Capture the cell that displays the provided text and extract its [X, Y] central coordinate. 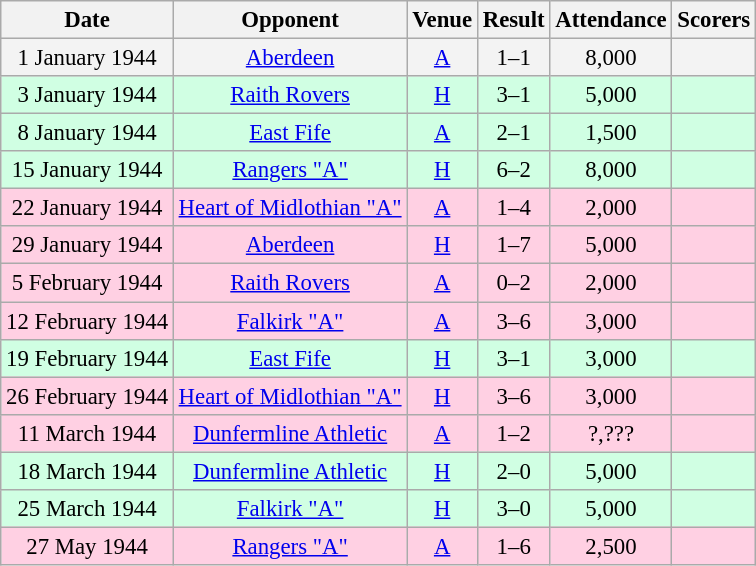
1,500 [611, 133]
2,500 [611, 546]
Opponent [290, 20]
12 February 1944 [88, 321]
1 January 1944 [88, 58]
0–2 [514, 283]
26 February 1944 [88, 396]
15 January 1944 [88, 170]
22 January 1944 [88, 208]
3–0 [514, 509]
Scorers [714, 20]
1–2 [514, 433]
3 January 1944 [88, 95]
19 February 1944 [88, 358]
1–1 [514, 58]
18 March 1944 [88, 471]
8 January 1944 [88, 133]
1–6 [514, 546]
Date [88, 20]
Venue [442, 20]
25 March 1944 [88, 509]
2–0 [514, 471]
5 February 1944 [88, 283]
6–2 [514, 170]
2–1 [514, 133]
27 May 1944 [88, 546]
Attendance [611, 20]
Result [514, 20]
29 January 1944 [88, 245]
?,??? [611, 433]
11 March 1944 [88, 433]
1–4 [514, 208]
1–7 [514, 245]
